Find where the given text appears and provide that cell's center as (x, y) coordinate. 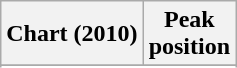
Peakposition (189, 34)
Chart (2010) (72, 34)
